Determine the [x, y] coordinate at the center of the cell enclosing the given text.  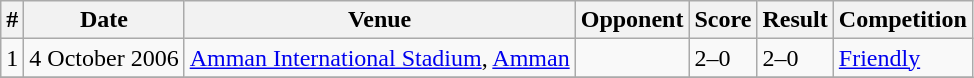
# [12, 20]
Amman International Stadium, Amman [380, 58]
Opponent [632, 20]
Date [104, 20]
Venue [380, 20]
Competition [902, 20]
1 [12, 58]
Result [795, 20]
Score [723, 20]
4 October 2006 [104, 58]
Friendly [902, 58]
